Locate the cell with the specified text and output its (x, y) center coordinate. 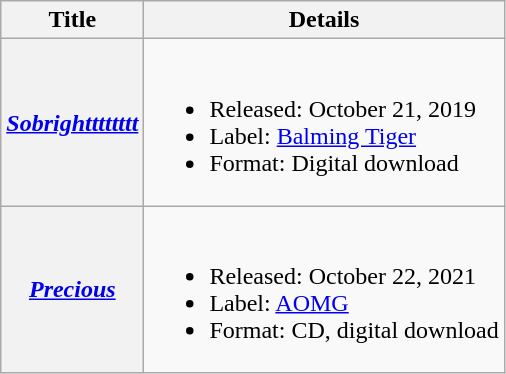
Details (324, 20)
Released: October 21, 2019Label: Balming TigerFormat: Digital download (324, 122)
Released: October 22, 2021Label: AOMGFormat: CD, digital download (324, 290)
Precious (72, 290)
Title (72, 20)
Sobrightttttttt (72, 122)
